For the text-containing cell, return its midpoint in (X, Y) coordinate format. 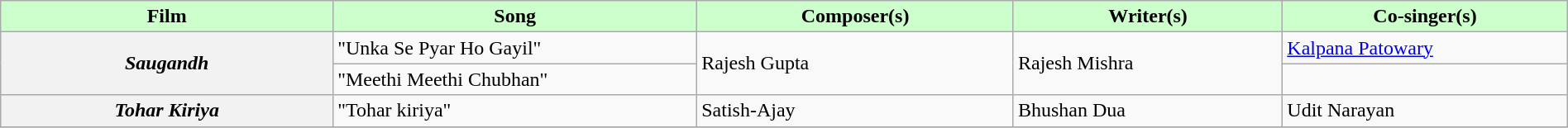
Rajesh Mishra (1148, 64)
"Tohar kiriya" (515, 111)
Film (167, 17)
Writer(s) (1148, 17)
Co-singer(s) (1425, 17)
Udit Narayan (1425, 111)
Song (515, 17)
Satish-Ajay (855, 111)
Composer(s) (855, 17)
"Unka Se Pyar Ho Gayil" (515, 48)
Saugandh (167, 64)
"Meethi Meethi Chubhan" (515, 79)
Kalpana Patowary (1425, 48)
Bhushan Dua (1148, 111)
Rajesh Gupta (855, 64)
Tohar Kiriya (167, 111)
